Return the [x, y] coordinate for the center point of the cell that contains the specified text.  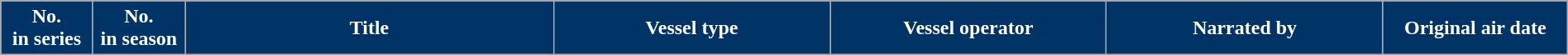
No.in series [46, 28]
Vessel type [691, 28]
Vessel operator [968, 28]
No.in season [139, 28]
Original air date [1475, 28]
Title [370, 28]
Narrated by [1245, 28]
